Extract the (x, y) coordinate from the center of the cell holding the provided text.  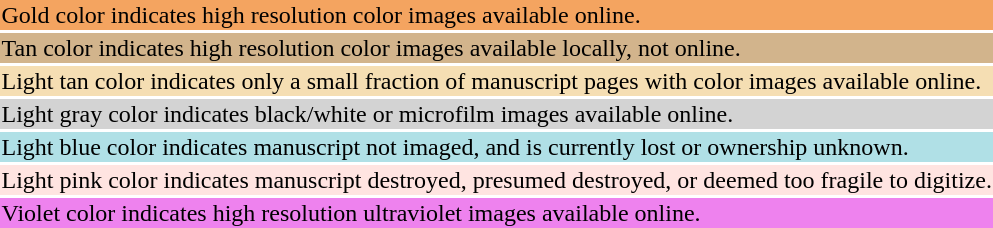
Tan color indicates high resolution color images available locally, not online. (496, 48)
Light gray color indicates black/white or microfilm images available online. (496, 114)
Light blue color indicates manuscript not imaged, and is currently lost or ownership unknown. (496, 147)
Light tan color indicates only a small fraction of manuscript pages with color images available online. (496, 81)
Violet color indicates high resolution ultraviolet images available online. (496, 213)
Gold color indicates high resolution color images available online. (496, 15)
Light pink color indicates manuscript destroyed, presumed destroyed, or deemed too fragile to digitize. (496, 180)
